Search for the cell housing the specified text and yield its [X, Y] center coordinate. 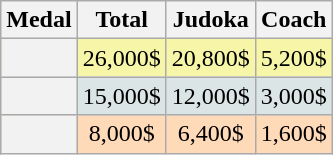
Medal [39, 20]
Judoka [210, 20]
6,400$ [210, 134]
15,000$ [122, 96]
5,200$ [294, 58]
12,000$ [210, 96]
26,000$ [122, 58]
1,600$ [294, 134]
8,000$ [122, 134]
Total [122, 20]
20,800$ [210, 58]
Coach [294, 20]
3,000$ [294, 96]
